Determine the (x, y) coordinate at the center of the cell enclosing the given text.  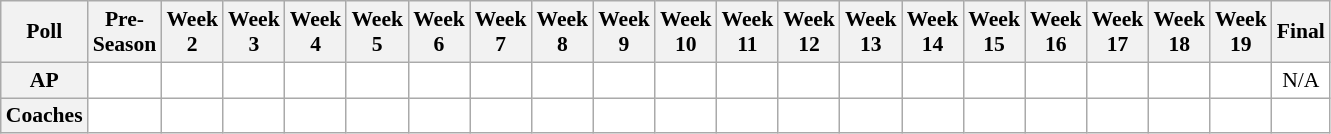
Week17 (1118, 32)
Week8 (562, 32)
N/A (1301, 80)
Week3 (254, 32)
Week9 (624, 32)
Week16 (1056, 32)
Week2 (192, 32)
Week4 (316, 32)
Week13 (871, 32)
Week5 (377, 32)
AP (44, 80)
Week18 (1179, 32)
Week15 (994, 32)
Pre-Season (125, 32)
Week10 (686, 32)
Week12 (809, 32)
Coaches (44, 116)
Final (1301, 32)
Poll (44, 32)
Week7 (501, 32)
Week11 (748, 32)
Week6 (439, 32)
Week19 (1241, 32)
Week14 (933, 32)
